Output the (X, Y) coordinate of the center of the cell containing the given text.  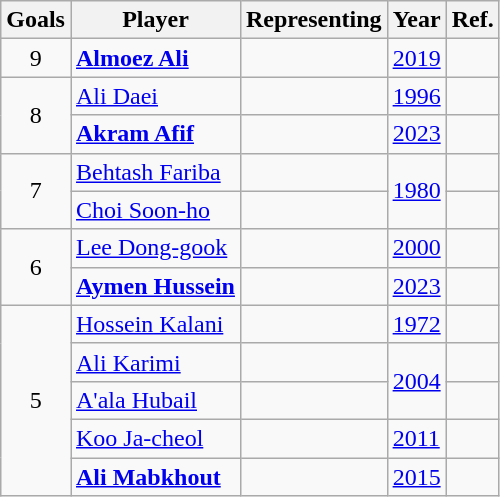
1996 (416, 96)
Ref. (472, 20)
Player (155, 20)
6 (36, 267)
Goals (36, 20)
7 (36, 191)
Representing (314, 20)
1980 (416, 191)
2000 (416, 248)
2004 (416, 381)
Choi Soon-ho (155, 210)
2019 (416, 58)
Almoez Ali (155, 58)
9 (36, 58)
Aymen Hussein (155, 286)
Ali Karimi (155, 362)
Ali Mabkhout (155, 477)
A'ala Hubail (155, 400)
Behtash Fariba (155, 172)
Ali Daei (155, 96)
5 (36, 400)
1972 (416, 324)
2011 (416, 438)
2015 (416, 477)
Hossein Kalani (155, 324)
Lee Dong-gook (155, 248)
Year (416, 20)
Akram Afif (155, 134)
Koo Ja-cheol (155, 438)
8 (36, 115)
